Detect which cell encompasses the target text, then output its (x, y) center coordinate. 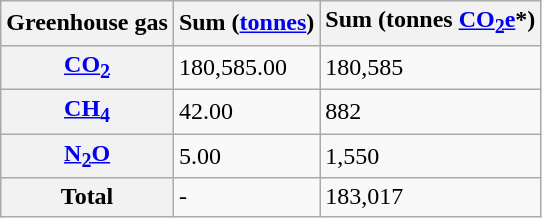
Greenhouse gas (88, 23)
882 (430, 111)
Sum (tonnes CO2e*) (430, 23)
Total (88, 197)
180,585.00 (246, 67)
CO2 (88, 67)
5.00 (246, 156)
- (246, 197)
Sum (tonnes) (246, 23)
42.00 (246, 111)
N2O (88, 156)
180,585 (430, 67)
183,017 (430, 197)
CH4 (88, 111)
1,550 (430, 156)
